Return the (X, Y) coordinate for the center point of the cell that contains the specified text.  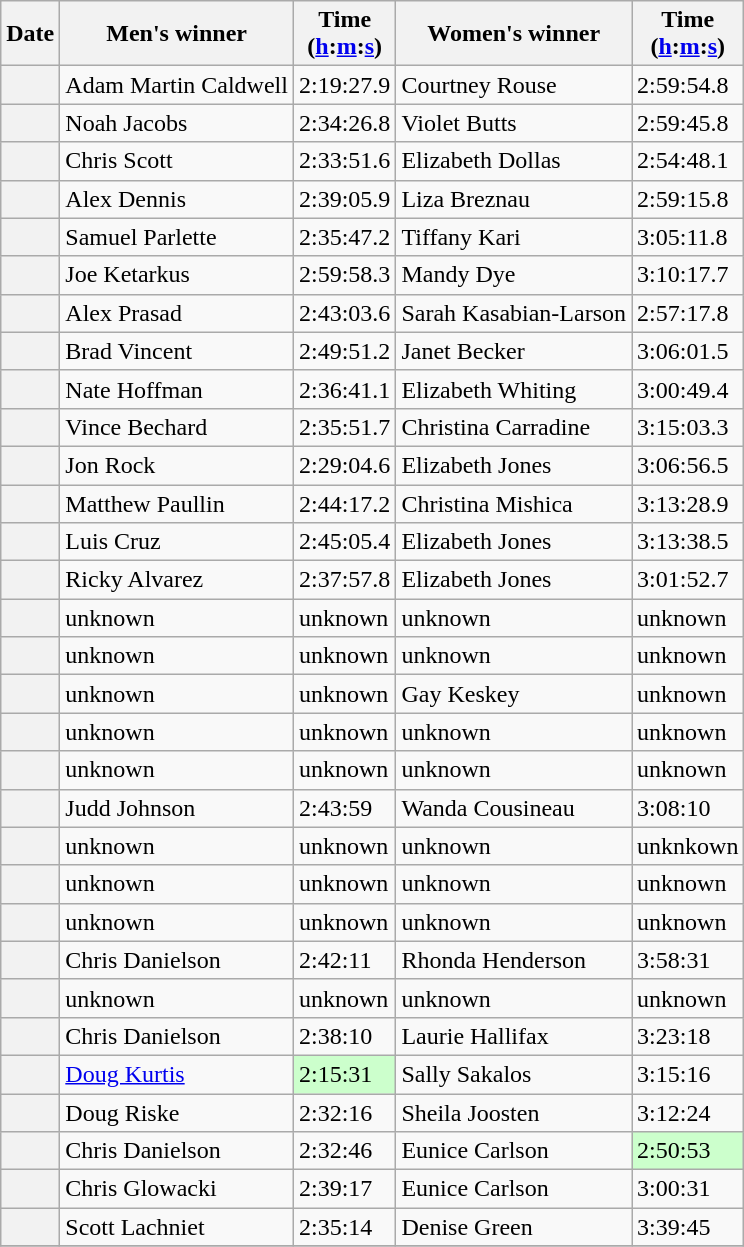
Nate Hoffman (177, 389)
Laurie Hallifax (514, 1036)
Violet Butts (514, 123)
Rhonda Henderson (514, 960)
Christina Carradine (514, 427)
3:39:45 (688, 1227)
Doug Riske (177, 1113)
2:36:41.1 (344, 389)
Scott Lachniet (177, 1227)
Christina Mishica (514, 503)
2:39:17 (344, 1189)
Judd Johnson (177, 808)
2:32:16 (344, 1113)
Janet Becker (514, 351)
3:12:24 (688, 1113)
Men's winner (177, 34)
Sally Sakalos (514, 1074)
Joe Ketarkus (177, 275)
2:35:51.7 (344, 427)
Matthew Paullin (177, 503)
3:06:01.5 (688, 351)
Denise Green (514, 1227)
Women's winner (514, 34)
3:00:49.4 (688, 389)
Adam Martin Caldwell (177, 85)
Luis Cruz (177, 542)
2:37:57.8 (344, 580)
2:33:51.6 (344, 161)
Doug Kurtis (177, 1074)
Courtney Rouse (514, 85)
3:00:31 (688, 1189)
Tiffany Kari (514, 237)
3:05:11.8 (688, 237)
2:45:05.4 (344, 542)
Elizabeth Dollas (514, 161)
Jon Rock (177, 465)
3:10:17.7 (688, 275)
unknkown (688, 846)
2:57:17.8 (688, 313)
Noah Jacobs (177, 123)
3:01:52.7 (688, 580)
Sarah Kasabian-Larson (514, 313)
2:49:51.2 (344, 351)
2:50:53 (688, 1151)
Sheila Joosten (514, 1113)
Chris Glowacki (177, 1189)
Date (30, 34)
3:58:31 (688, 960)
Alex Prasad (177, 313)
2:43:59 (344, 808)
Samuel Parlette (177, 237)
3:15:16 (688, 1074)
2:35:14 (344, 1227)
2:59:58.3 (344, 275)
Ricky Alvarez (177, 580)
3:06:56.5 (688, 465)
3:23:18 (688, 1036)
2:59:15.8 (688, 199)
Brad Vincent (177, 351)
Mandy Dye (514, 275)
2:39:05.9 (344, 199)
2:32:46 (344, 1151)
Gay Keskey (514, 694)
3:15:03.3 (688, 427)
3:13:28.9 (688, 503)
2:42:11 (344, 960)
3:08:10 (688, 808)
2:43:03.6 (344, 313)
2:29:04.6 (344, 465)
2:35:47.2 (344, 237)
Liza Breznau (514, 199)
2:15:31 (344, 1074)
3:13:38.5 (688, 542)
Wanda Cousineau (514, 808)
2:59:45.8 (688, 123)
Chris Scott (177, 161)
2:38:10 (344, 1036)
2:34:26.8 (344, 123)
2:59:54.8 (688, 85)
2:19:27.9 (344, 85)
2:54:48.1 (688, 161)
Vince Bechard (177, 427)
2:44:17.2 (344, 503)
Elizabeth Whiting (514, 389)
Alex Dennis (177, 199)
